Determine the [x, y] coordinate at the center of the cell enclosing the given text.  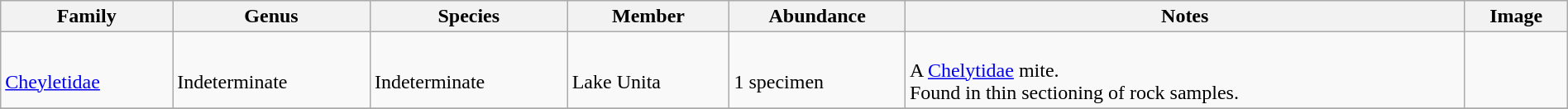
1 specimen [817, 70]
Family [87, 17]
Genus [271, 17]
Abundance [817, 17]
Image [1516, 17]
A Chelytidae mite.Found in thin sectioning of rock samples. [1184, 70]
Lake Unita [648, 70]
Species [468, 17]
Member [648, 17]
Notes [1184, 17]
Cheyletidae [87, 70]
